Return the (X, Y) coordinate for the center point of the cell that contains the specified text.  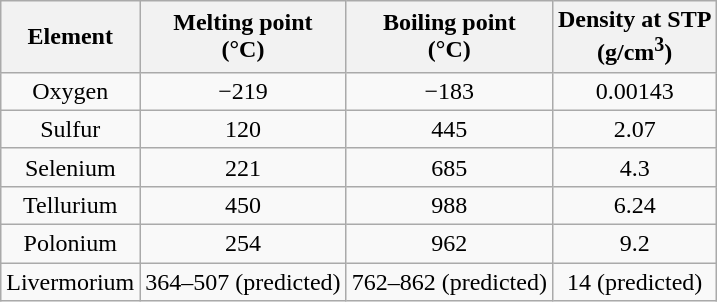
Oxygen (70, 91)
120 (243, 129)
6.24 (634, 205)
445 (449, 129)
Selenium (70, 167)
−219 (243, 91)
Boiling point(°C) (449, 37)
0.00143 (634, 91)
Density at STP(g/cm3) (634, 37)
Sulfur (70, 129)
762–862 (predicted) (449, 282)
−183 (449, 91)
988 (449, 205)
Tellurium (70, 205)
Polonium (70, 244)
9.2 (634, 244)
Melting point(°C) (243, 37)
221 (243, 167)
4.3 (634, 167)
364–507 (predicted) (243, 282)
2.07 (634, 129)
Element (70, 37)
254 (243, 244)
14 (predicted) (634, 282)
450 (243, 205)
962 (449, 244)
685 (449, 167)
Livermorium (70, 282)
